Provide the [x, y] coordinate of the cell's center where the given text is located.  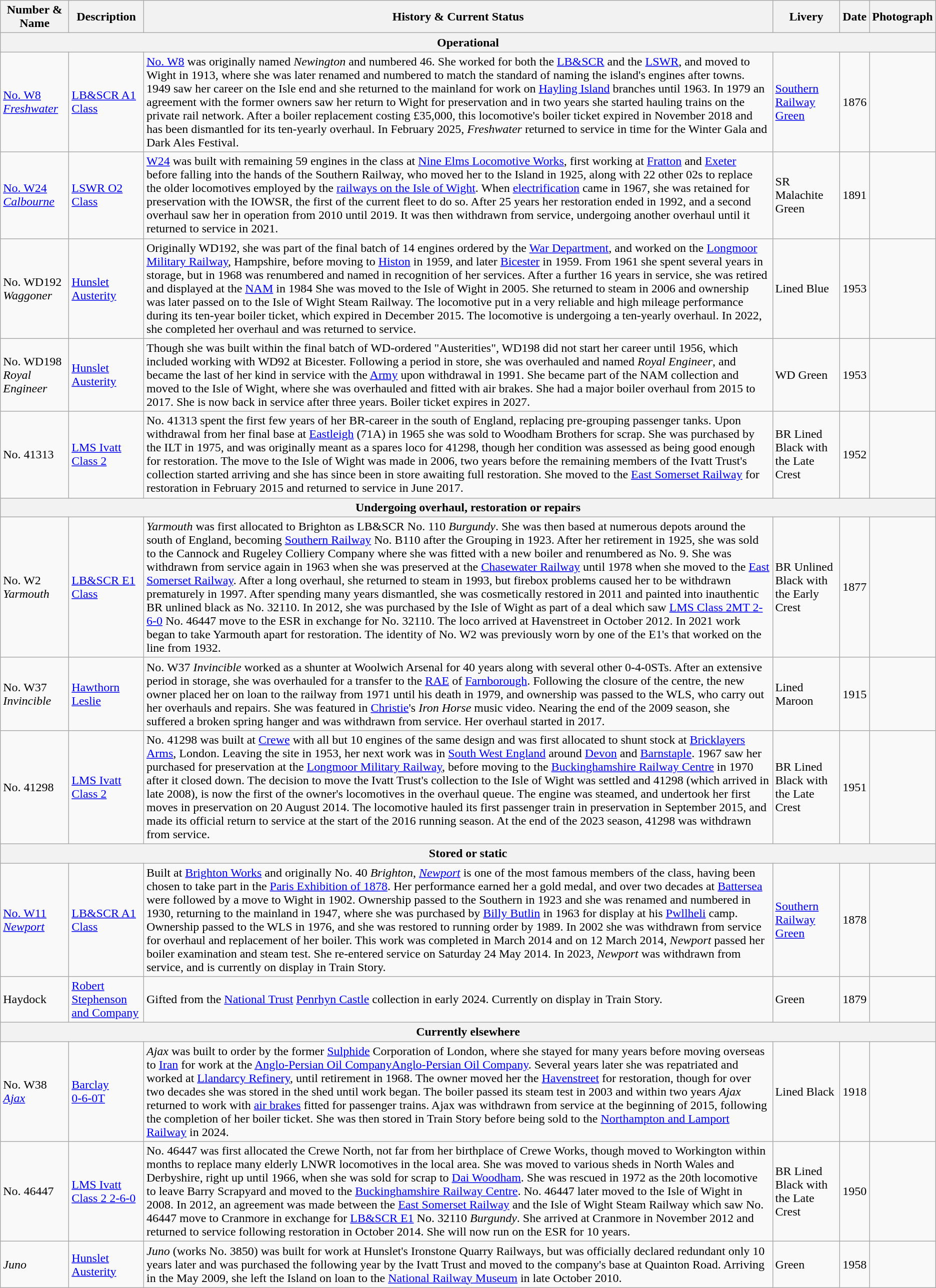
Operational [468, 42]
1876 [855, 102]
1891 [855, 195]
1877 [855, 587]
No. W2 Yarmouth [35, 587]
Robert Stephenson and Company [106, 1000]
History & Current Status [458, 17]
Gifted from the National Trust Penrhyn Castle collection in early 2024. Currently on display in Train Story. [458, 1000]
1950 [855, 1192]
Currently elsewhere [468, 1032]
No. 46447 [35, 1192]
Lined Black [806, 1092]
1958 [855, 1265]
Hawthorn Leslie [106, 694]
No. W37 Invincible [35, 694]
Livery [806, 17]
Undergoing overhaul, restoration or repairs [468, 507]
Stored or static [468, 853]
No. W38Ajax [35, 1092]
No. W11 Newport [35, 920]
1915 [855, 694]
1879 [855, 1000]
1918 [855, 1092]
Barclay0-6-0T [106, 1092]
No. 41298 [35, 787]
1952 [855, 455]
No. WD192Waggoner [35, 288]
No. 41313 [35, 455]
Haydock [35, 1000]
Lined Maroon [806, 694]
1951 [855, 787]
LSWR O2 Class [106, 195]
BR Unlined Black with the Early Crest [806, 587]
Juno [35, 1265]
Photograph [902, 17]
LB&SCR E1 Class [106, 587]
Description [106, 17]
No. W8Freshwater [35, 102]
Lined Blue [806, 288]
Number & Name [35, 17]
LMS Ivatt Class 2 2-6-0 [106, 1192]
Date [855, 17]
WD Green [806, 375]
SR Malachite Green [806, 195]
No. W24 Calbourne [35, 195]
1878 [855, 920]
No. WD198 Royal Engineer [35, 375]
